Provide the [x, y] coordinate of the cell's center where the given text is located.  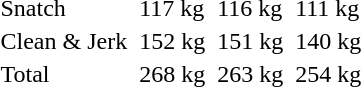
152 kg [172, 41]
151 kg [250, 41]
